Extract the (X, Y) coordinate from the center of the cell holding the provided text.  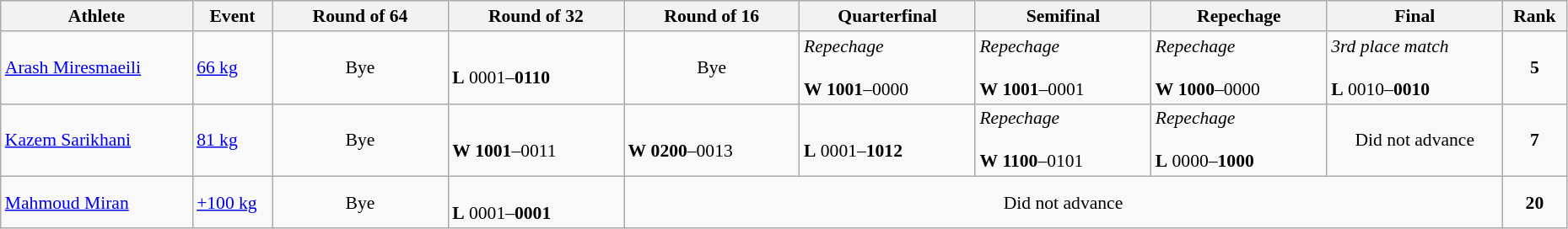
+100 kg (233, 202)
66 kg (233, 67)
5 (1534, 67)
Rank (1534, 16)
RepechageW 1001–0001 (1063, 67)
Semifinal (1063, 16)
RepechageL 0000–1000 (1239, 140)
L 0001–0110 (536, 67)
Round of 32 (536, 16)
Repechage (1239, 16)
Athlete (96, 16)
7 (1534, 140)
Event (233, 16)
Arash Miresmaeili (96, 67)
L 0001–1012 (887, 140)
Round of 16 (712, 16)
W 0200–0013 (712, 140)
Final (1414, 16)
3rd place matchL 0010–0010 (1414, 67)
81 kg (233, 140)
L 0001–0001 (536, 202)
W 1001–0011 (536, 140)
Kazem Sarikhani (96, 140)
Round of 64 (360, 16)
20 (1534, 202)
RepechageW 1000–0000 (1239, 67)
Quarterfinal (887, 16)
Mahmoud Miran (96, 202)
RepechageW 1100–0101 (1063, 140)
RepechageW 1001–0000 (887, 67)
